From the cell containing the given text, extract its center point as [x, y] coordinate. 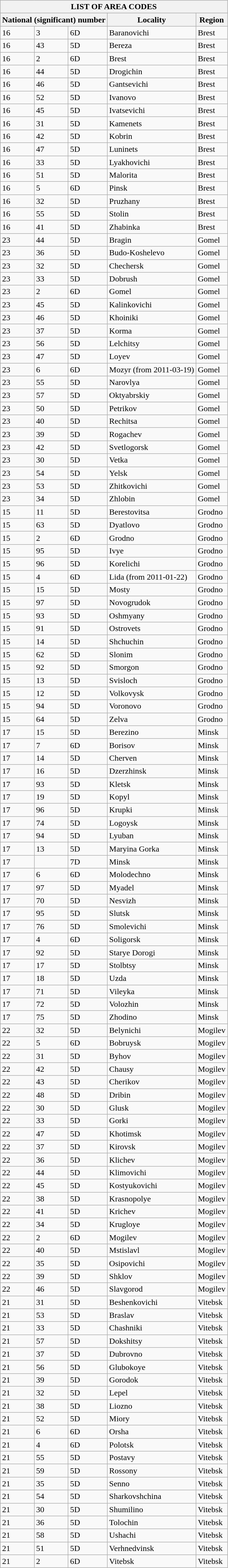
Lyakhovichi [152, 162]
Osipovichi [152, 1263]
Sharkovshchina [152, 1497]
70 [51, 901]
Chausy [152, 1069]
Region [212, 20]
Svisloch [152, 680]
Luninets [152, 149]
Oshmyany [152, 616]
Zhlobin [152, 499]
Dzerzhinsk [152, 771]
Lyuban [152, 836]
Budo-Koshelevo [152, 253]
Drogichin [152, 71]
Liozno [152, 1406]
74 [51, 823]
Myadel [152, 888]
Zhitkovichi [152, 486]
National (significant) number [54, 20]
Tolochin [152, 1522]
Mstislavl [152, 1250]
Voronovo [152, 706]
Polotsk [152, 1445]
Oktyabrskiy [152, 395]
Shklov [152, 1276]
Narovlya [152, 383]
Zhodino [152, 1017]
Mozyr (from 2011-03-19) [152, 369]
Chashniki [152, 1328]
11 [51, 512]
Ivatsevichi [152, 110]
Malorita [152, 175]
Lepel [152, 1393]
Molodechno [152, 875]
Krichev [152, 1212]
Miory [152, 1419]
72 [51, 1004]
Borisov [152, 745]
Bragin [152, 240]
Stolbtsy [152, 965]
Braslav [152, 1315]
Gorodok [152, 1380]
Kostyukovichi [152, 1185]
Slonim [152, 654]
Kletsk [152, 784]
Lida (from 2011-01-22) [152, 577]
Baranovichi [152, 33]
Dubrovno [152, 1354]
Verhnedvinsk [152, 1548]
Soligorsk [152, 939]
Byhov [152, 1056]
Loyev [152, 356]
Dribin [152, 1095]
71 [51, 991]
Novogrudok [152, 603]
Dokshitsy [152, 1341]
Khoiniki [152, 318]
3 [51, 33]
Rossony [152, 1471]
Zelva [152, 719]
Krasnopolye [152, 1198]
Vetka [152, 460]
Krugloye [152, 1225]
Kirovsk [152, 1147]
Krupki [152, 810]
Yelsk [152, 473]
Kopyl [152, 797]
Ostrovets [152, 629]
Smorgon [152, 667]
Berezino [152, 732]
62 [51, 654]
Vileyka [152, 991]
Berestovitsa [152, 512]
Uzda [152, 978]
Pinsk [152, 188]
91 [51, 629]
Beshenkovichi [152, 1302]
59 [51, 1471]
Ivanovo [152, 97]
Khotimsk [152, 1134]
Zhabinka [152, 227]
7D [88, 862]
Dyatlovo [152, 525]
Ivye [152, 551]
48 [51, 1095]
Logoysk [152, 823]
7 [51, 745]
Gorki [152, 1121]
Kobrin [152, 136]
Smolevichi [152, 926]
Bereza [152, 46]
Shumilino [152, 1509]
Korma [152, 330]
Belynichi [152, 1030]
Rechitsa [152, 421]
64 [51, 719]
12 [51, 693]
Klichev [152, 1160]
Orsha [152, 1432]
Slutsk [152, 914]
Svetlogorsk [152, 447]
Gantsevichi [152, 84]
Stolin [152, 214]
Korelichi [152, 564]
LIST OF AREA CODES [114, 7]
18 [51, 978]
Lelchitsy [152, 343]
Ushachi [152, 1535]
Chechersk [152, 266]
19 [51, 797]
Glusk [152, 1108]
50 [51, 408]
Cherven [152, 758]
Nesvizh [152, 901]
Shchuchin [152, 642]
Glubokoye [152, 1367]
76 [51, 926]
Dobrush [152, 279]
Slavgorod [152, 1289]
Bobruysk [152, 1043]
Postavy [152, 1458]
Volozhin [152, 1004]
58 [51, 1535]
Volkovysk [152, 693]
Pruzhany [152, 201]
63 [51, 525]
75 [51, 1017]
Rogachev [152, 434]
Mosty [152, 590]
Senno [152, 1484]
Cherikov [152, 1082]
Starye Dorogi [152, 952]
Klimovichi [152, 1173]
Kamenets [152, 123]
Petrikov [152, 408]
Maryina Gorka [152, 849]
Kalinkovichi [152, 305]
Locality [152, 20]
